From the cell containing the given text, extract its center point as (x, y) coordinate. 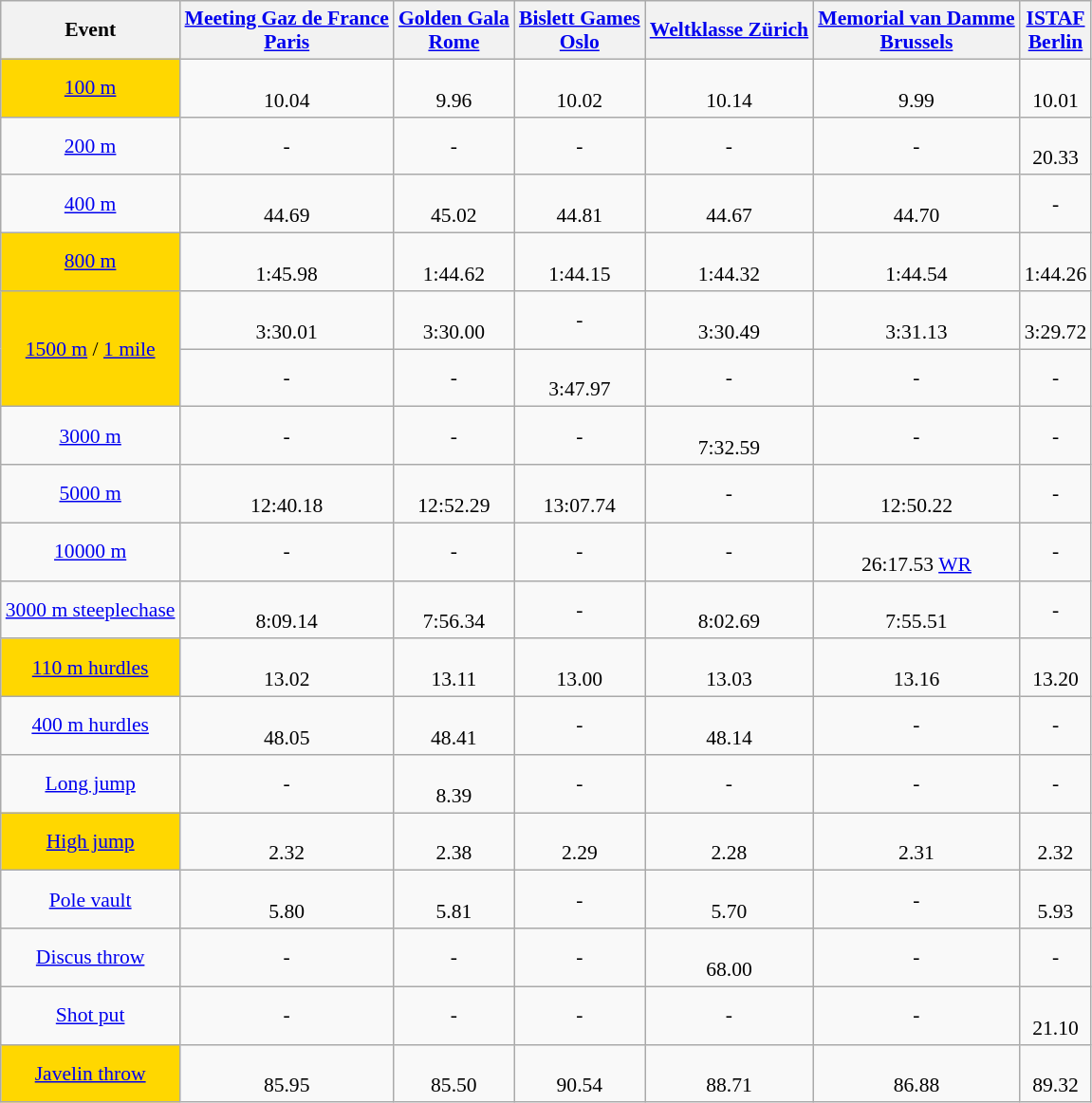
3:29.72 (1055, 321)
ISTAFBerlin (1055, 30)
5.81 (453, 899)
1:44.54 (916, 262)
85.50 (453, 1074)
400 m hurdles (91, 726)
2.31 (916, 842)
21.10 (1055, 1015)
10.14 (729, 87)
13.20 (1055, 668)
High jump (91, 842)
12:52.29 (453, 493)
8.39 (453, 783)
Javelin throw (91, 1074)
9.96 (453, 87)
68.00 (729, 958)
48.05 (287, 726)
5000 m (91, 493)
44.81 (580, 205)
Pole vault (91, 899)
10.04 (287, 87)
13.11 (453, 668)
26:17.53 WR (916, 552)
44.70 (916, 205)
85.95 (287, 1074)
Weltklasse Zürich (729, 30)
5.70 (729, 899)
5.80 (287, 899)
Shot put (91, 1015)
3:30.49 (729, 321)
7:55.51 (916, 609)
2.29 (580, 842)
2.38 (453, 842)
13.00 (580, 668)
90.54 (580, 1074)
Bislett GamesOslo (580, 30)
Discus throw (91, 958)
1:44.26 (1055, 262)
86.88 (916, 1074)
12:50.22 (916, 493)
1:44.32 (729, 262)
44.69 (287, 205)
88.71 (729, 1074)
1:44.15 (580, 262)
Event (91, 30)
10000 m (91, 552)
800 m (91, 262)
89.32 (1055, 1074)
13.16 (916, 668)
48.41 (453, 726)
1:44.62 (453, 262)
3000 m steeplechase (91, 609)
Memorial van DammeBrussels (916, 30)
13.03 (729, 668)
5.93 (1055, 899)
45.02 (453, 205)
10.01 (1055, 87)
Long jump (91, 783)
Golden GalaRome (453, 30)
3:30.00 (453, 321)
7:32.59 (729, 436)
20.33 (1055, 146)
3000 m (91, 436)
10.02 (580, 87)
13:07.74 (580, 493)
100 m (91, 87)
400 m (91, 205)
Meeting Gaz de FranceParis (287, 30)
3:47.97 (580, 377)
8:09.14 (287, 609)
200 m (91, 146)
3:30.01 (287, 321)
44.67 (729, 205)
12:40.18 (287, 493)
8:02.69 (729, 609)
3:31.13 (916, 321)
9.99 (916, 87)
110 m hurdles (91, 668)
2.28 (729, 842)
48.14 (729, 726)
1:45.98 (287, 262)
13.02 (287, 668)
7:56.34 (453, 609)
1500 m / 1 mile (91, 349)
